Return the [X, Y] coordinate for the center point of the cell that contains the specified text.  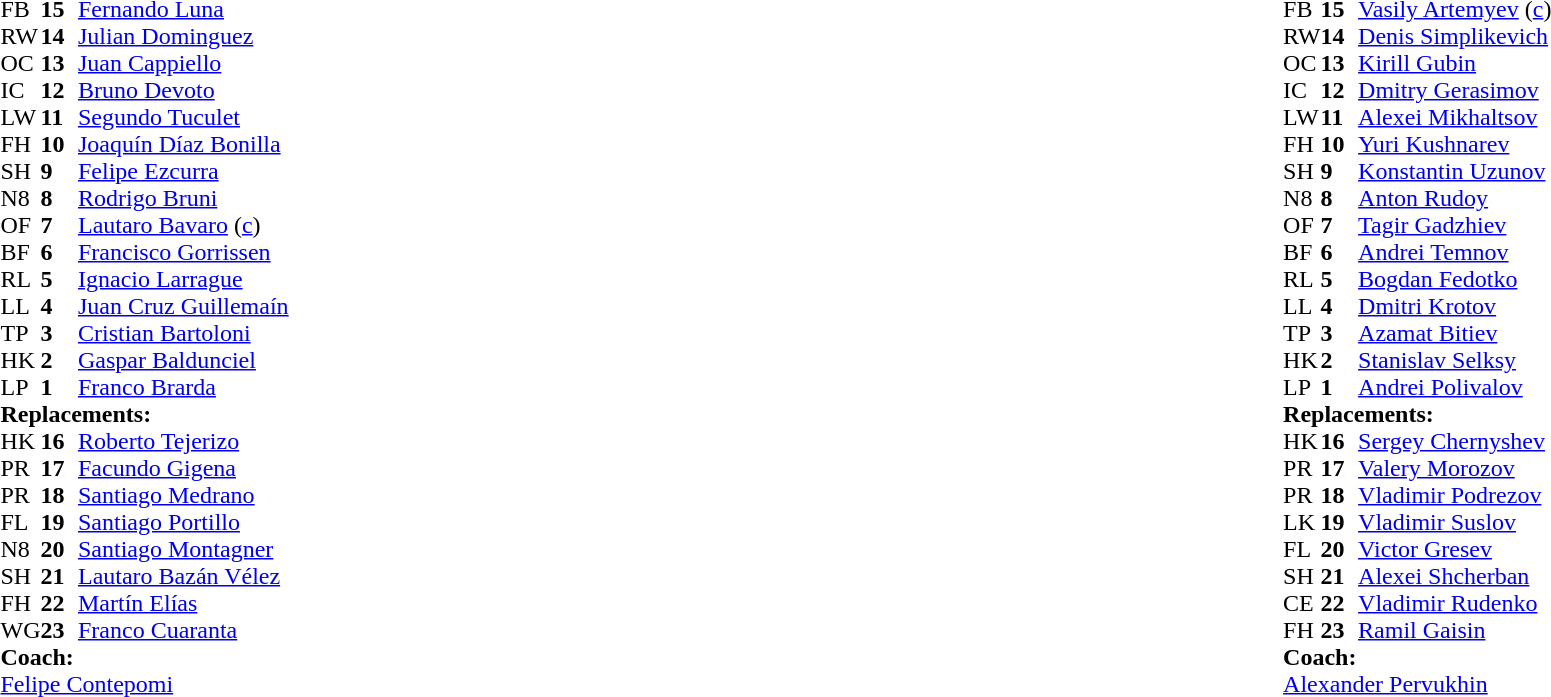
Dmitry Gerasimov [1454, 90]
Anton Rudoy [1454, 198]
Alexander Pervukhin [1417, 684]
Andrei Temnov [1454, 252]
Roberto Tejerizo [184, 442]
Facundo Gigena [184, 468]
Bogdan Fedotko [1454, 280]
Santiago Medrano [184, 496]
Vladimir Podrezov [1454, 496]
Ramil Gaisin [1454, 630]
Juan Cruz Guillemaín [184, 306]
Segundo Tuculet [184, 118]
Dmitri Krotov [1454, 306]
Felipe Contepomi [144, 684]
Martín Elías [184, 604]
Azamat Bitiev [1454, 334]
Yuri Kushnarev [1454, 144]
Sergey Chernyshev [1454, 442]
Ignacio Larrague [184, 280]
Francisco Gorrissen [184, 252]
Felipe Ezcurra [184, 172]
WG [20, 630]
Andrei Polivalov [1454, 388]
Gaspar Baldunciel [184, 360]
Kirill Gubin [1454, 64]
Lautaro Bazán Vélez [184, 576]
Rodrigo Bruni [184, 198]
Denis Simplikevich [1454, 36]
Joaquín Díaz Bonilla [184, 144]
Stanislav Selksy [1454, 360]
Victor Gresev [1454, 550]
Tagir Gadzhiev [1454, 226]
Franco Brarda [184, 388]
Vladimir Rudenko [1454, 604]
Franco Cuaranta [184, 630]
Vladimir Suslov [1454, 522]
Bruno Devoto [184, 90]
Valery Morozov [1454, 468]
LK [1302, 522]
Alexei Shcherban [1454, 576]
Santiago Montagner [184, 550]
Juan Cappiello [184, 64]
Alexei Mikhaltsov [1454, 118]
Lautaro Bavaro (c) [184, 226]
CE [1302, 604]
Santiago Portillo [184, 522]
Konstantin Uzunov [1454, 172]
Julian Dominguez [184, 36]
Cristian Bartoloni [184, 334]
